Find where the given text appears and provide that cell's center as (x, y) coordinate. 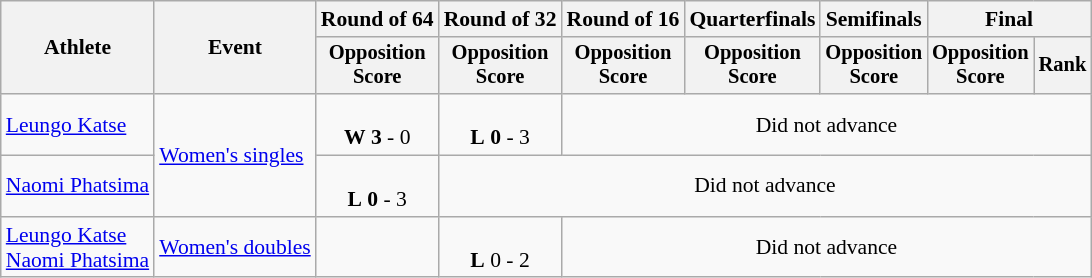
L 0 - 2 (500, 248)
Semifinals (874, 19)
Athlete (78, 48)
Quarterfinals (752, 19)
Naomi Phatsima (78, 186)
Women's doubles (235, 248)
Event (235, 48)
W 3 - 0 (378, 124)
Round of 16 (624, 19)
Leungo Katse (78, 124)
Round of 32 (500, 19)
Round of 64 (378, 19)
Rank (1063, 66)
Women's singles (235, 155)
Final (1009, 19)
Leungo Katse Naomi Phatsima (78, 248)
